Extract the (x, y) coordinate from the center of the cell holding the provided text.  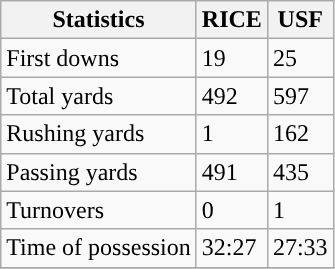
491 (232, 172)
Turnovers (99, 210)
492 (232, 96)
25 (300, 58)
Statistics (99, 20)
Time of possession (99, 248)
Rushing yards (99, 134)
USF (300, 20)
597 (300, 96)
Total yards (99, 96)
Passing yards (99, 172)
32:27 (232, 248)
435 (300, 172)
27:33 (300, 248)
162 (300, 134)
RICE (232, 20)
19 (232, 58)
0 (232, 210)
First downs (99, 58)
